Locate the cell with the specified text and output its [x, y] center coordinate. 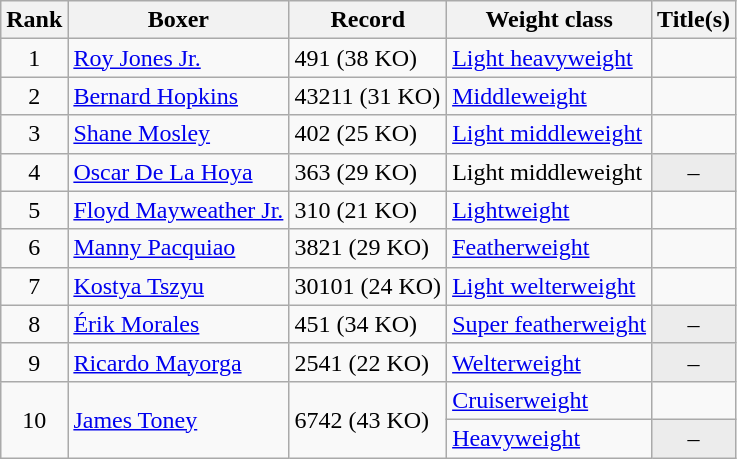
Roy Jones Jr. [178, 58]
3821 (29 KO) [368, 248]
6 [34, 248]
10 [34, 419]
4 [34, 172]
9 [34, 362]
Boxer [178, 20]
Middleweight [550, 96]
Welterweight [550, 362]
Bernard Hopkins [178, 96]
310 (21 KO) [368, 210]
Title(s) [694, 20]
2541 (22 KO) [368, 362]
Record [368, 20]
Manny Pacquiao [178, 248]
7 [34, 286]
1 [34, 58]
451 (34 KO) [368, 324]
Light heavyweight [550, 58]
Shane Mosley [178, 134]
6742 (43 KO) [368, 419]
Ricardo Mayorga [178, 362]
Lightweight [550, 210]
Cruiserweight [550, 400]
Érik Morales [178, 324]
43211 (31 KO) [368, 96]
Oscar De La Hoya [178, 172]
Kostya Tszyu [178, 286]
Rank [34, 20]
2 [34, 96]
8 [34, 324]
5 [34, 210]
402 (25 KO) [368, 134]
Featherweight [550, 248]
491 (38 KO) [368, 58]
3 [34, 134]
Weight class [550, 20]
James Toney [178, 419]
Floyd Mayweather Jr. [178, 210]
Heavyweight [550, 438]
Super featherweight [550, 324]
30101 (24 KO) [368, 286]
363 (29 KO) [368, 172]
Light welterweight [550, 286]
